Detect which cell encompasses the target text, then output its [X, Y] center coordinate. 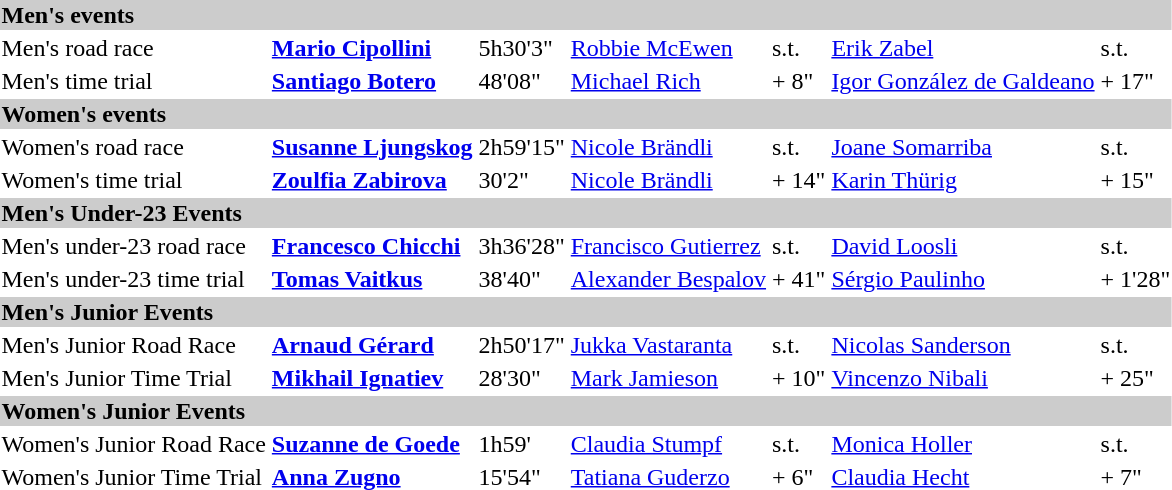
Men's under-23 road race [134, 246]
+ 25" [1136, 378]
Men's road race [134, 48]
Zoulfia Zabirova [372, 180]
Karin Thürig [963, 180]
Vincenzo Nibali [963, 378]
1h59' [522, 444]
David Loosli [963, 246]
Mikhail Ignatiev [372, 378]
Robbie McEwen [668, 48]
30'2" [522, 180]
Monica Holler [963, 444]
+ 17" [1136, 81]
Arnaud Gérard [372, 345]
Nicolas Sanderson [963, 345]
+ 10" [799, 378]
Santiago Botero [372, 81]
48'08" [522, 81]
Susanne Ljungskog [372, 147]
38'40" [522, 279]
Men's Junior Road Race [134, 345]
Men's time trial [134, 81]
Mario Cipollini [372, 48]
Sérgio Paulinho [963, 279]
Women's Junior Events [586, 411]
Erik Zabel [963, 48]
Men's under-23 time trial [134, 279]
Men's Junior Time Trial [134, 378]
Women's road race [134, 147]
Igor González de Galdeano [963, 81]
+ 14" [799, 180]
Joane Somarriba [963, 147]
5h30'3" [522, 48]
Suzanne de Goede [372, 444]
Alexander Bespalov [668, 279]
3h36'28" [522, 246]
Jukka Vastaranta [668, 345]
2h59'15" [522, 147]
+ 1'28" [1136, 279]
Claudia Stumpf [668, 444]
+ 41" [799, 279]
+ 15" [1136, 180]
+ 8" [799, 81]
2h50'17" [522, 345]
Women's Junior Road Race [134, 444]
Michael Rich [668, 81]
Women's events [586, 114]
Mark Jamieson [668, 378]
Men's Under-23 Events [586, 213]
Tomas Vaitkus [372, 279]
Francisco Gutierrez [668, 246]
28'30" [522, 378]
Francesco Chicchi [372, 246]
Women's time trial [134, 180]
Men's Junior Events [586, 312]
Men's events [586, 15]
